Output the [x, y] coordinate of the center of the cell containing the given text.  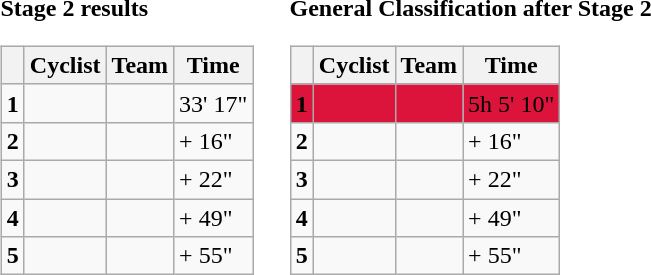
5h 5' 10" [512, 103]
33' 17" [214, 103]
